Provide the [X, Y] coordinate of the cell's center where the given text is located.  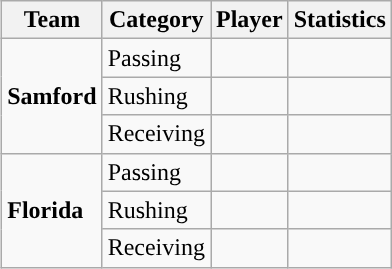
Team [52, 20]
Florida [52, 210]
Samford [52, 96]
Category [156, 20]
Player [249, 20]
Statistics [340, 20]
